From the cell containing the given text, extract its center point as [x, y] coordinate. 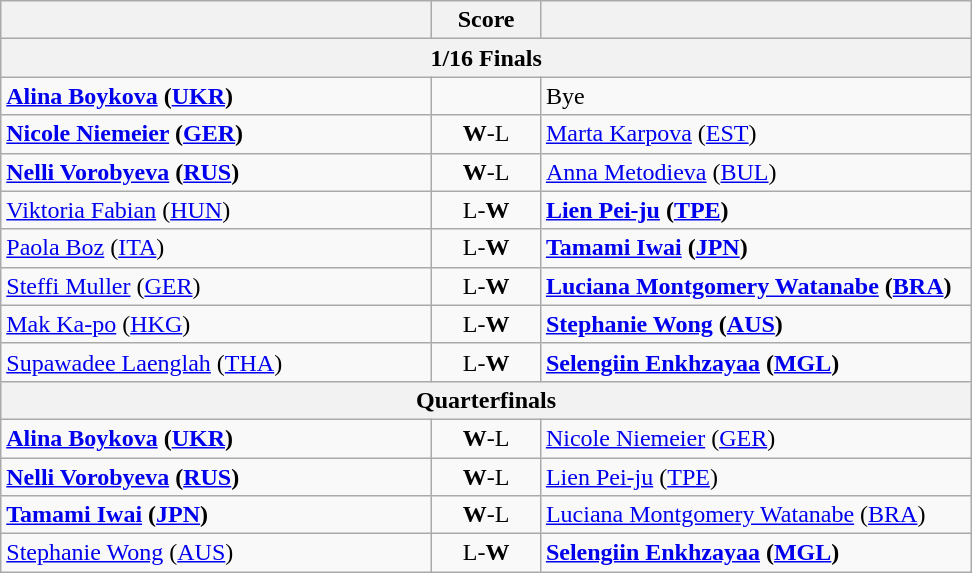
Quarterfinals [486, 400]
Marta Karpova (EST) [756, 134]
Mak Ka-po (HKG) [216, 324]
Supawadee Laenglah (THA) [216, 362]
Bye [756, 96]
Anna Metodieva (BUL) [756, 172]
Steffi Muller (GER) [216, 286]
Viktoria Fabian (HUN) [216, 210]
Score [486, 20]
1/16 Finals [486, 58]
Paola Boz (ITA) [216, 248]
